For the text-containing cell, return its midpoint in (x, y) coordinate format. 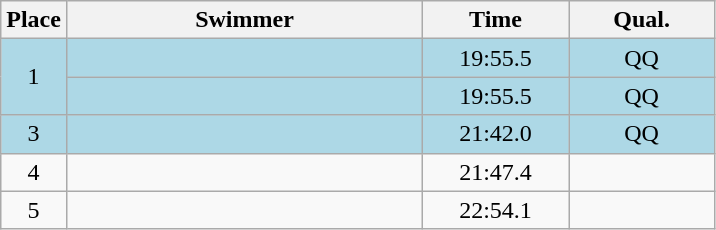
1 (34, 77)
3 (34, 134)
21:47.4 (496, 172)
Qual. (642, 20)
Swimmer (244, 20)
Place (34, 20)
5 (34, 210)
Time (496, 20)
4 (34, 172)
21:42.0 (496, 134)
22:54.1 (496, 210)
